Locate the cell with the specified text and output its (x, y) center coordinate. 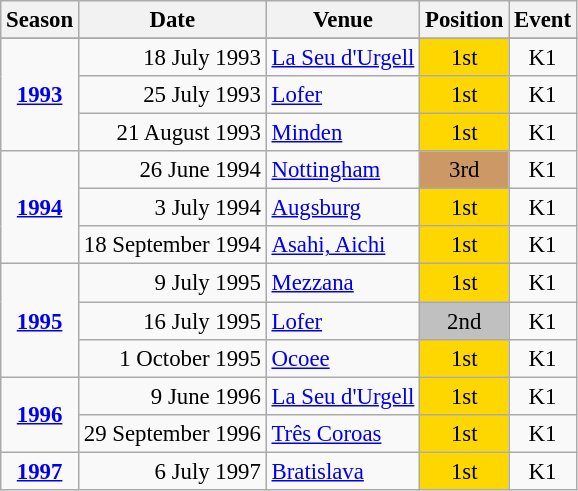
1 October 1995 (172, 358)
9 June 1996 (172, 396)
Augsburg (342, 208)
Season (40, 20)
26 June 1994 (172, 170)
1995 (40, 320)
Date (172, 20)
29 September 1996 (172, 433)
Mezzana (342, 283)
Três Coroas (342, 433)
Minden (342, 133)
16 July 1995 (172, 321)
2nd (464, 321)
Venue (342, 20)
1993 (40, 96)
1996 (40, 414)
18 September 1994 (172, 245)
21 August 1993 (172, 133)
3 July 1994 (172, 208)
25 July 1993 (172, 95)
Position (464, 20)
Nottingham (342, 170)
9 July 1995 (172, 283)
Event (543, 20)
3rd (464, 170)
Ocoee (342, 358)
1997 (40, 471)
18 July 1993 (172, 58)
1994 (40, 208)
6 July 1997 (172, 471)
Asahi, Aichi (342, 245)
Bratislava (342, 471)
